Pinpoint the cell where the given text exists, returning its (X, Y) midpoint coordinate. 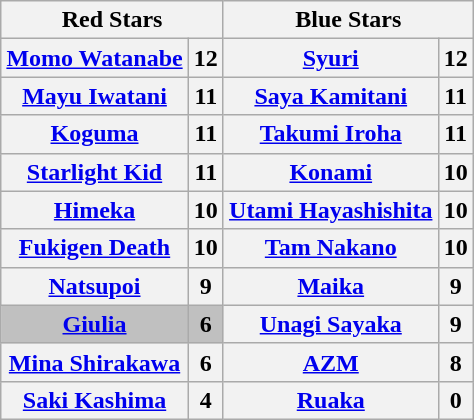
Blue Stars (348, 20)
AZM (330, 362)
Tam Nakano (330, 248)
Natsupoi (95, 286)
Himeka (95, 210)
Mayu Iwatani (95, 96)
Koguma (95, 134)
Starlight Kid (95, 172)
8 (456, 362)
Syuri (330, 58)
Saya Kamitani (330, 96)
Fukigen Death (95, 248)
Maika (330, 286)
Momo Watanabe (95, 58)
Takumi Iroha (330, 134)
Saki Kashima (95, 400)
4 (206, 400)
0 (456, 400)
Konami (330, 172)
Red Stars (112, 20)
Ruaka (330, 400)
Unagi Sayaka (330, 324)
Mina Shirakawa (95, 362)
Utami Hayashishita (330, 210)
Giulia (95, 324)
